Extract the (x, y) coordinate from the center of the cell holding the provided text.  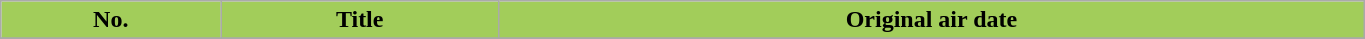
No. (111, 20)
Title (360, 20)
Original air date (932, 20)
